For the text-containing cell, return its midpoint in (X, Y) coordinate format. 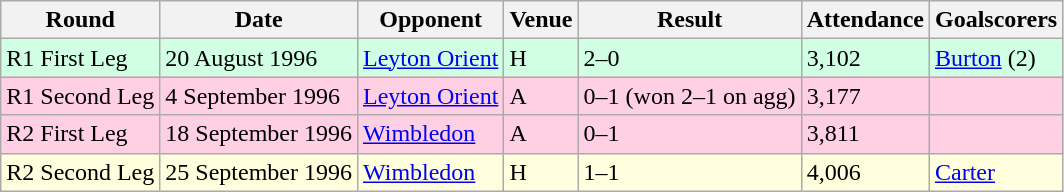
R1 First Leg (80, 58)
R1 Second Leg (80, 96)
25 September 1996 (259, 172)
Attendance (865, 20)
Burton (2) (996, 58)
3,811 (865, 134)
2–0 (690, 58)
3,102 (865, 58)
Date (259, 20)
Goalscorers (996, 20)
0–1 (won 2–1 on agg) (690, 96)
1–1 (690, 172)
18 September 1996 (259, 134)
Result (690, 20)
R2 Second Leg (80, 172)
3,177 (865, 96)
Venue (541, 20)
4 September 1996 (259, 96)
Round (80, 20)
R2 First Leg (80, 134)
Opponent (430, 20)
20 August 1996 (259, 58)
0–1 (690, 134)
4,006 (865, 172)
Carter (996, 172)
